Extract the (x, y) coordinate from the center of the cell holding the provided text.  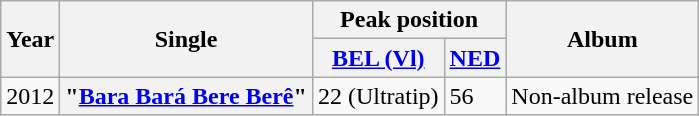
Album (602, 39)
NED (475, 58)
"Bara Bará Bere Berê" (186, 96)
BEL (Vl) (378, 58)
56 (475, 96)
22 (Ultratip) (378, 96)
Peak position (408, 20)
Non-album release (602, 96)
Year (30, 39)
2012 (30, 96)
Single (186, 39)
